Provide the (x, y) coordinate of the cell's center where the given text is located.  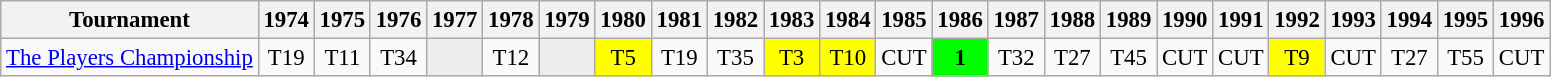
Tournament (130, 20)
1977 (455, 20)
1976 (398, 20)
1987 (1016, 20)
1974 (286, 20)
1996 (1522, 20)
1986 (960, 20)
T45 (1128, 58)
T32 (1016, 58)
1990 (1185, 20)
1984 (848, 20)
1992 (1297, 20)
1982 (735, 20)
1991 (1241, 20)
T3 (792, 58)
1989 (1128, 20)
T34 (398, 58)
T12 (511, 58)
1988 (1072, 20)
1983 (792, 20)
1980 (623, 20)
The Players Championship (130, 58)
1 (960, 58)
1985 (904, 20)
1979 (567, 20)
1981 (679, 20)
1978 (511, 20)
T11 (342, 58)
T55 (1465, 58)
T5 (623, 58)
T35 (735, 58)
1993 (1353, 20)
1995 (1465, 20)
1994 (1409, 20)
T9 (1297, 58)
T10 (848, 58)
1975 (342, 20)
